From the cell containing the given text, extract its center point as [x, y] coordinate. 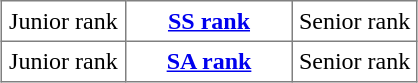
SS rank [209, 21]
SA rank [209, 61]
